For the text-containing cell, return its midpoint in (X, Y) coordinate format. 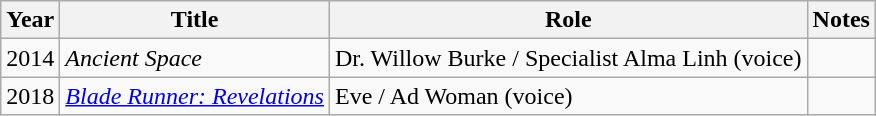
Blade Runner: Revelations (195, 96)
2014 (30, 58)
Notes (841, 20)
Year (30, 20)
Title (195, 20)
2018 (30, 96)
Ancient Space (195, 58)
Role (568, 20)
Dr. Willow Burke / Specialist Alma Linh (voice) (568, 58)
Eve / Ad Woman (voice) (568, 96)
